Scan for the cell matching the given text and deliver its [X, Y] coordinate at center. 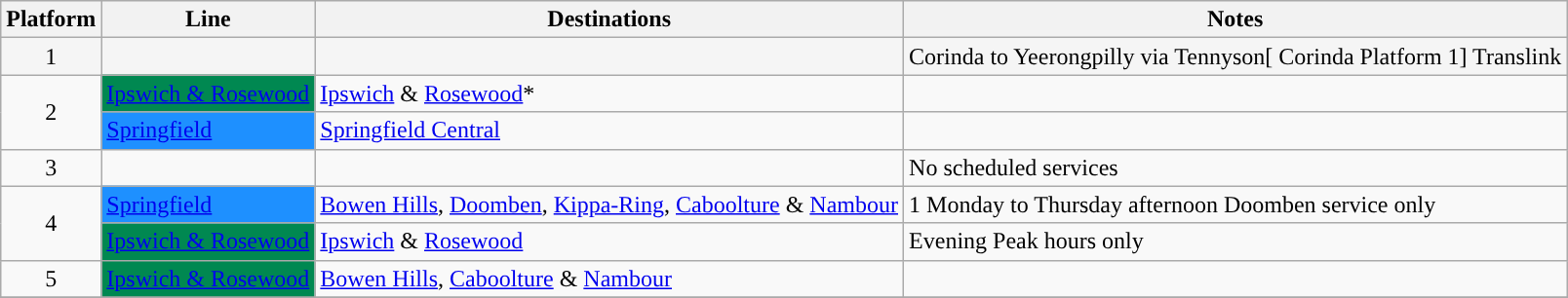
1 [51, 56]
Destinations [609, 19]
4 [51, 223]
2 [51, 112]
Springfield Central [609, 130]
Bowen Hills, Doomben, Kippa-Ring, Caboolture & Nambour [609, 205]
No scheduled services [1235, 168]
Platform [51, 19]
Notes [1235, 19]
Corinda to Yeerongpilly via Tennyson[ Corinda Platform 1] Translink [1235, 56]
Evening Peak hours only [1235, 242]
5 [51, 279]
Line [209, 19]
Ipswich & Rosewood* [609, 93]
3 [51, 168]
1 Monday to Thursday afternoon Doomben service only [1235, 205]
Bowen Hills, Caboolture & Nambour [609, 279]
